For the text-containing cell, return its midpoint in [X, Y] coordinate format. 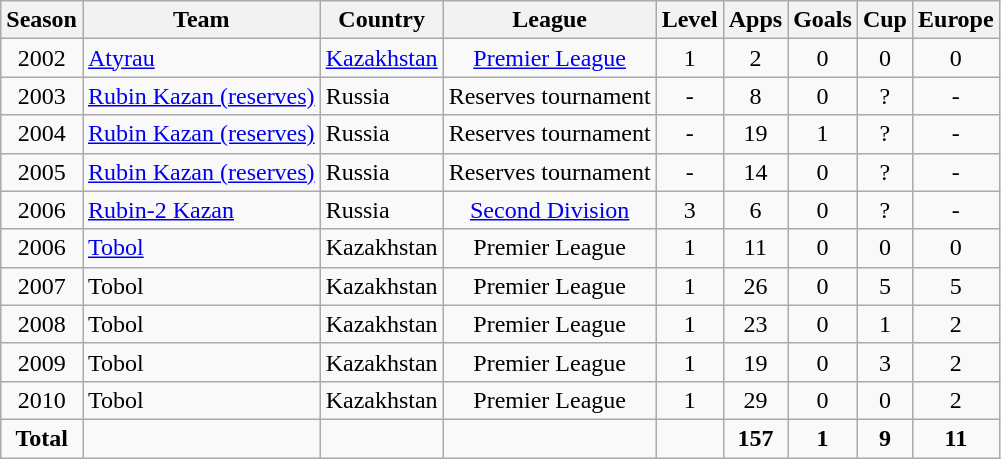
Atyrau [201, 58]
Europe [956, 20]
2010 [42, 400]
9 [884, 438]
Country [382, 20]
Level [690, 20]
Total [42, 438]
2003 [42, 96]
6 [755, 210]
League [550, 20]
Goals [823, 20]
29 [755, 400]
26 [755, 286]
2009 [42, 362]
Cup [884, 20]
2007 [42, 286]
157 [755, 438]
Rubin-2 Kazan [201, 210]
2008 [42, 324]
Apps [755, 20]
2002 [42, 58]
Team [201, 20]
14 [755, 172]
2004 [42, 134]
2005 [42, 172]
Second Division [550, 210]
23 [755, 324]
8 [755, 96]
Season [42, 20]
